Locate the cell with the specified text and output its (x, y) center coordinate. 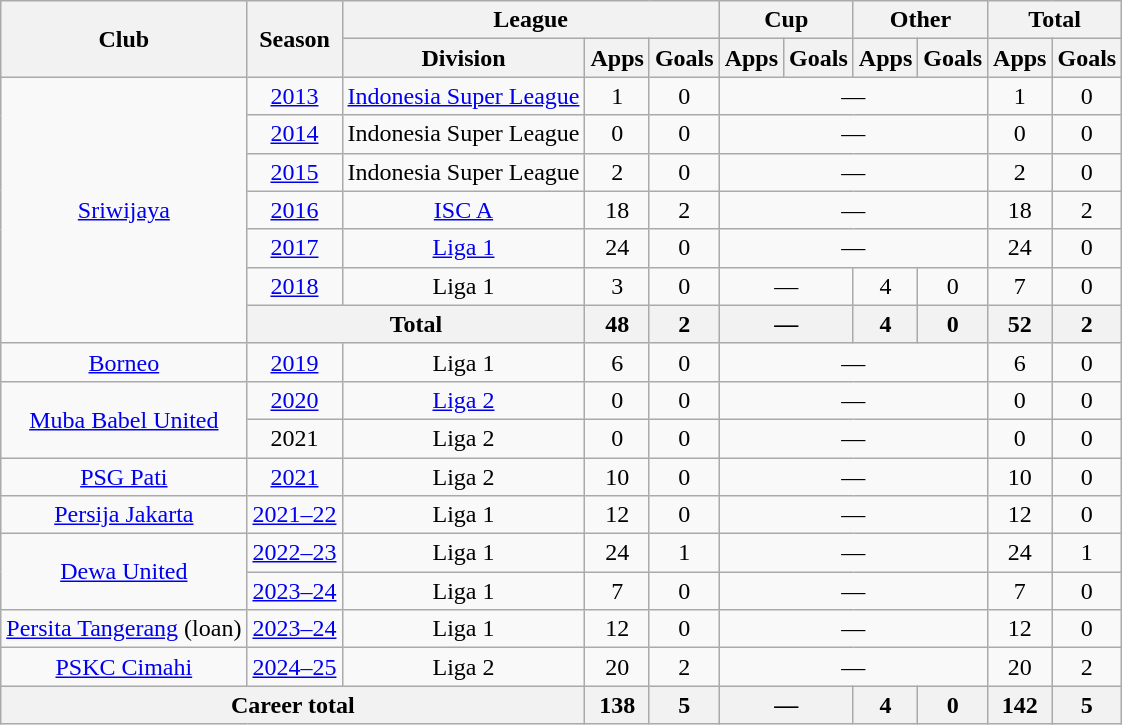
2019 (294, 362)
Persija Jakarta (124, 515)
Season (294, 39)
League (530, 20)
Division (464, 58)
Muba Babel United (124, 419)
Dewa United (124, 572)
48 (617, 324)
ISC A (464, 210)
2018 (294, 286)
Cup (786, 20)
2015 (294, 172)
Other (920, 20)
138 (617, 705)
Persita Tangerang (loan) (124, 629)
2022–23 (294, 553)
3 (617, 286)
Career total (293, 705)
142 (1020, 705)
PSG Pati (124, 477)
2016 (294, 210)
Sriwijaya (124, 210)
Borneo (124, 362)
52 (1020, 324)
PSKC Cimahi (124, 667)
2014 (294, 134)
2024–25 (294, 667)
Club (124, 39)
2013 (294, 96)
2020 (294, 400)
2017 (294, 248)
2021–22 (294, 515)
